Capture the cell that displays the provided text and extract its (X, Y) central coordinate. 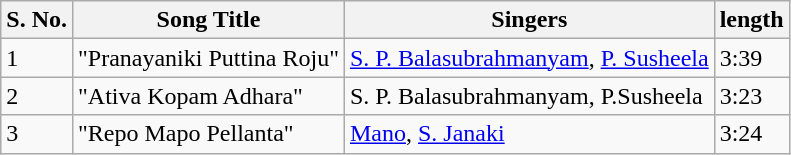
3:23 (752, 96)
S. P. Balasubrahmanyam, P.Susheela (529, 96)
Mano, S. Janaki (529, 134)
"Ativa Kopam Adhara" (208, 96)
Singers (529, 20)
S. No. (37, 20)
length (752, 20)
3:39 (752, 58)
1 (37, 58)
3 (37, 134)
3:24 (752, 134)
Song Title (208, 20)
S. P. Balasubrahmanyam, P. Susheela (529, 58)
2 (37, 96)
"Pranayaniki Puttina Roju" (208, 58)
"Repo Mapo Pellanta" (208, 134)
